Return the (x, y) coordinate for the center point of the cell that contains the specified text.  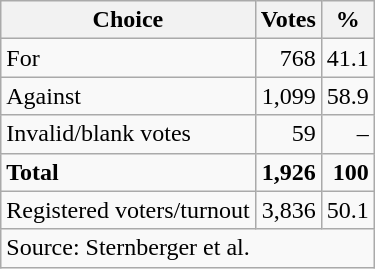
Total (128, 172)
% (348, 20)
59 (288, 134)
100 (348, 172)
1,926 (288, 172)
41.1 (348, 58)
Choice (128, 20)
Registered voters/turnout (128, 210)
For (128, 58)
58.9 (348, 96)
– (348, 134)
Invalid/blank votes (128, 134)
Votes (288, 20)
50.1 (348, 210)
3,836 (288, 210)
Against (128, 96)
768 (288, 58)
1,099 (288, 96)
Source: Sternberger et al. (188, 248)
